From the cell containing the given text, extract its center point as (x, y) coordinate. 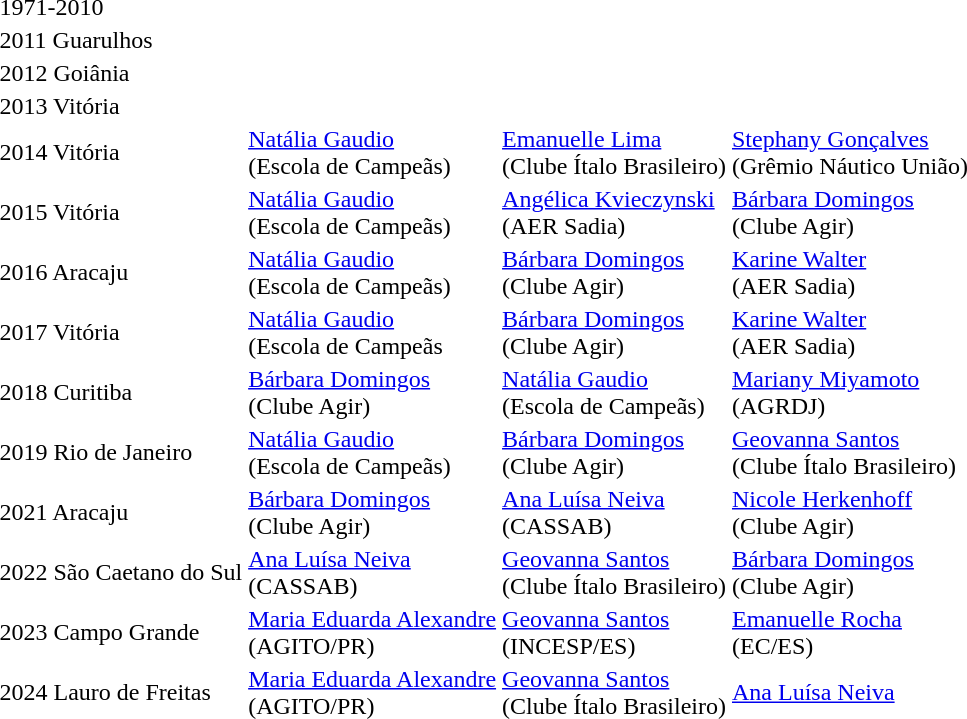
Geovanna Santos(Clube Ítalo Brasileiro) (614, 572)
Maria Eduarda Alexandre (AGITO/PR) (372, 632)
Geovanna Santos (INCESP/ES) (614, 632)
Angélica Kvieczynski(AER Sadia) (614, 212)
Emanuelle Lima(Clube Ítalo Brasileiro) (614, 152)
Natália Gaudio(Escola de Campeãs (372, 332)
